Detect which cell encompasses the target text, then output its (x, y) center coordinate. 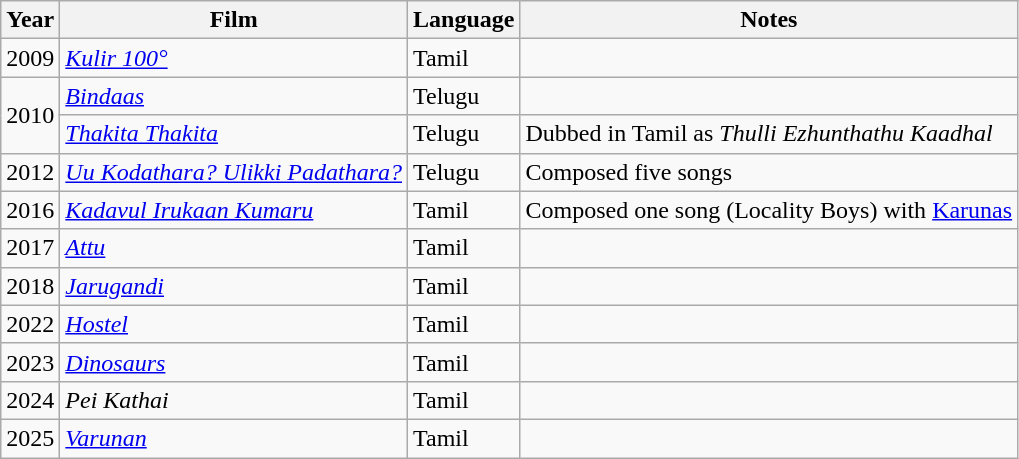
2017 (30, 248)
Film (234, 20)
Uu Kodathara? Ulikki Padathara? (234, 172)
Bindaas (234, 96)
Kadavul Irukaan Kumaru (234, 210)
Dinosaurs (234, 362)
Language (464, 20)
Varunan (234, 438)
Kulir 100° (234, 58)
Jarugandi (234, 286)
Dubbed in Tamil as Thulli Ezhunthathu Kaadhal (769, 134)
2010 (30, 115)
2012 (30, 172)
Pei Kathai (234, 400)
2025 (30, 438)
Hostel (234, 324)
Attu (234, 248)
Year (30, 20)
Composed five songs (769, 172)
Notes (769, 20)
Composed one song (Locality Boys) with Karunas (769, 210)
2024 (30, 400)
2018 (30, 286)
2022 (30, 324)
2023 (30, 362)
2016 (30, 210)
2009 (30, 58)
Thakita Thakita (234, 134)
